For the text-containing cell, return its midpoint in (X, Y) coordinate format. 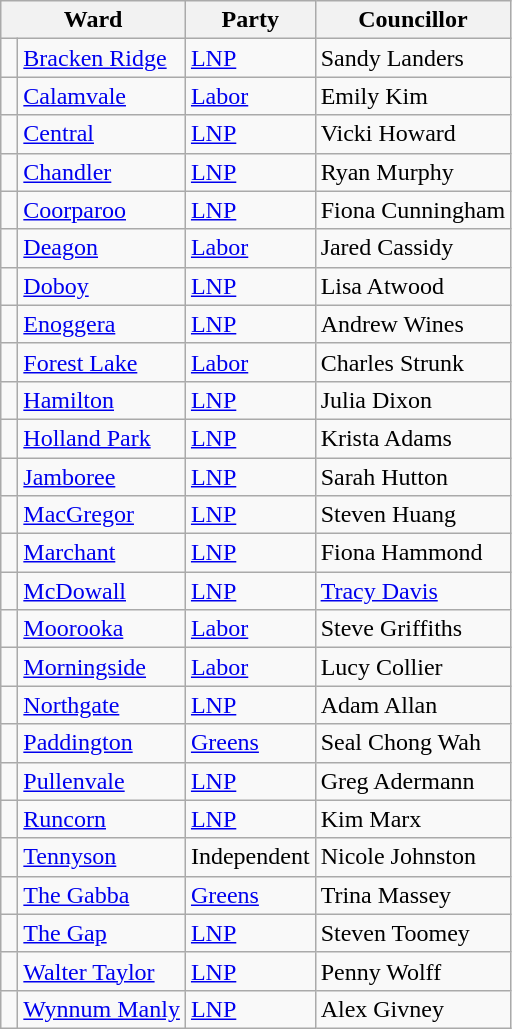
Coorparoo (102, 210)
Adam Allan (413, 705)
Julia Dixon (413, 400)
Central (102, 134)
Jamboree (102, 477)
Krista Adams (413, 438)
The Gap (102, 933)
Lucy Collier (413, 667)
Lisa Atwood (413, 286)
Ward (94, 20)
Bracken Ridge (102, 58)
Steven Toomey (413, 933)
The Gabba (102, 895)
Hamilton (102, 400)
Steven Huang (413, 515)
Paddington (102, 743)
Party (250, 20)
Doboy (102, 286)
Greg Adermann (413, 781)
Moorooka (102, 629)
Trina Massey (413, 895)
Seal Chong Wah (413, 743)
Tennyson (102, 857)
Emily Kim (413, 96)
Walter Taylor (102, 971)
Vicki Howard (413, 134)
Pullenvale (102, 781)
Forest Lake (102, 362)
Marchant (102, 553)
Charles Strunk (413, 362)
Ryan Murphy (413, 172)
Sarah Hutton (413, 477)
Chandler (102, 172)
Calamvale (102, 96)
Northgate (102, 705)
Independent (250, 857)
Morningside (102, 667)
Tracy Davis (413, 591)
Fiona Hammond (413, 553)
Jared Cassidy (413, 248)
MacGregor (102, 515)
Holland Park (102, 438)
Enoggera (102, 324)
McDowall (102, 591)
Deagon (102, 248)
Wynnum Manly (102, 1009)
Penny Wolff (413, 971)
Nicole Johnston (413, 857)
Kim Marx (413, 819)
Alex Givney (413, 1009)
Andrew Wines (413, 324)
Councillor (413, 20)
Sandy Landers (413, 58)
Fiona Cunningham (413, 210)
Steve Griffiths (413, 629)
Runcorn (102, 819)
